From the cell containing the given text, extract its center point as (X, Y) coordinate. 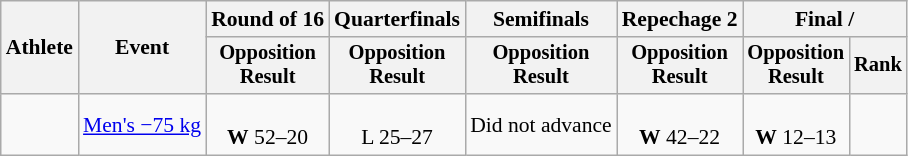
W 52–20 (268, 124)
Men's −75 kg (142, 124)
L 25–27 (397, 124)
Athlete (40, 48)
Repechage 2 (680, 19)
Event (142, 48)
W 12–13 (796, 124)
W 42–22 (680, 124)
Final / (824, 19)
Round of 16 (268, 19)
Quarterfinals (397, 19)
Did not advance (541, 124)
Rank (878, 66)
Semifinals (541, 19)
